Search for the cell housing the specified text and yield its [X, Y] center coordinate. 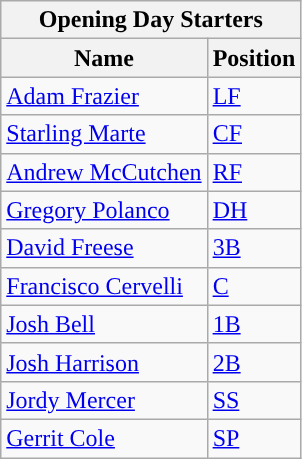
Josh Harrison [104, 362]
Starling Marte [104, 134]
David Freese [104, 248]
Gregory Polanco [104, 210]
Name [104, 58]
SP [254, 438]
1B [254, 324]
Francisco Cervelli [104, 286]
Opening Day Starters [151, 20]
Andrew McCutchen [104, 172]
Position [254, 58]
Josh Bell [104, 324]
3B [254, 248]
DH [254, 210]
Jordy Mercer [104, 400]
C [254, 286]
SS [254, 400]
Adam Frazier [104, 96]
RF [254, 172]
LF [254, 96]
2B [254, 362]
CF [254, 134]
Gerrit Cole [104, 438]
